Scan for the cell matching the given text and deliver its [X, Y] coordinate at center. 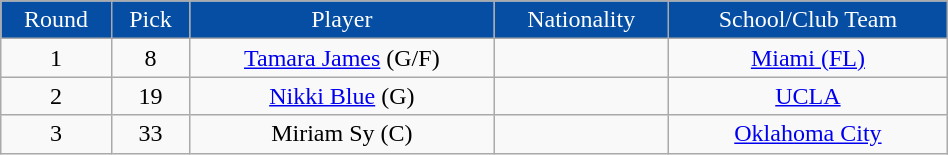
School/Club Team [808, 20]
33 [150, 134]
UCLA [808, 96]
Nationality [582, 20]
Oklahoma City [808, 134]
Nikki Blue (G) [342, 96]
Round [56, 20]
Pick [150, 20]
Player [342, 20]
Tamara James (G/F) [342, 58]
19 [150, 96]
Miriam Sy (C) [342, 134]
1 [56, 58]
3 [56, 134]
Miami (FL) [808, 58]
8 [150, 58]
2 [56, 96]
